From the cell containing the given text, extract its center point as [x, y] coordinate. 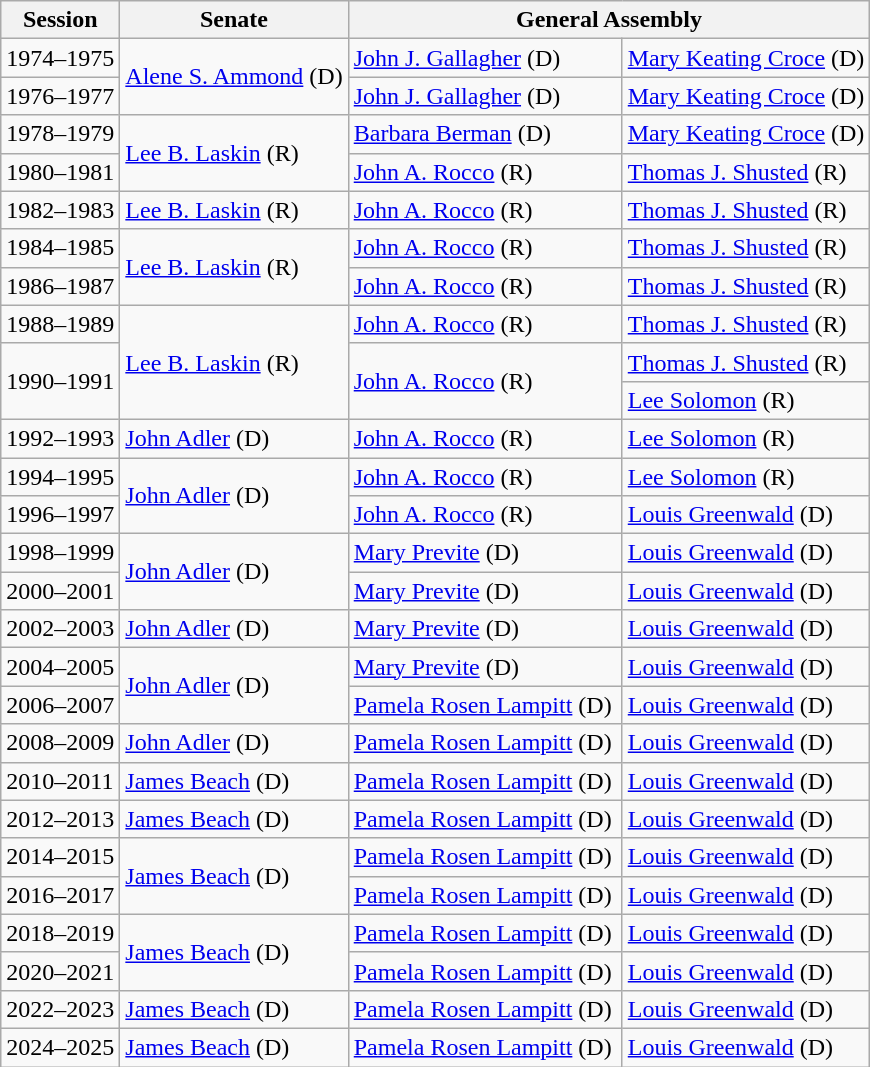
1986–1987 [60, 286]
2024–2025 [60, 1047]
2006–2007 [60, 705]
1998–1999 [60, 553]
2000–2001 [60, 591]
1974–1975 [60, 58]
1982–1983 [60, 210]
1990–1991 [60, 381]
Session [60, 20]
1994–1995 [60, 477]
Barbara Berman (D) [485, 134]
2022–2023 [60, 1009]
2014–2015 [60, 857]
2010–2011 [60, 781]
2018–2019 [60, 933]
2002–2003 [60, 629]
2008–2009 [60, 743]
Alene S. Ammond (D) [234, 77]
1988–1989 [60, 324]
Senate [234, 20]
1976–1977 [60, 96]
1978–1979 [60, 134]
2004–2005 [60, 667]
1996–1997 [60, 515]
2016–2017 [60, 895]
2020–2021 [60, 971]
2012–2013 [60, 819]
General Assembly [609, 20]
1992–1993 [60, 438]
1984–1985 [60, 248]
1980–1981 [60, 172]
